Find where the given text appears and provide that cell's center as [X, Y] coordinate. 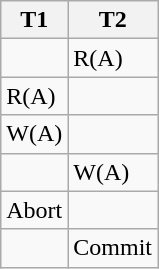
Commit [113, 248]
Abort [34, 210]
T2 [113, 20]
T1 [34, 20]
